Identify which cell holds the provided text, then report its (X, Y) central coordinate. 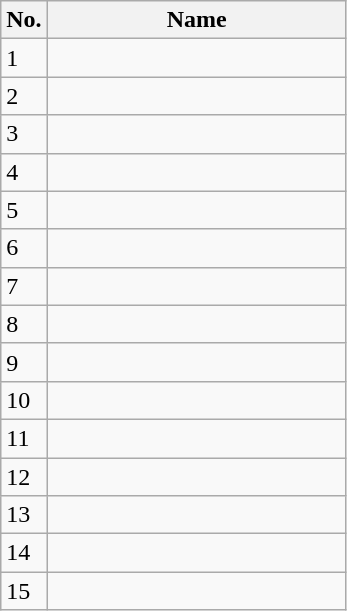
12 (24, 477)
7 (24, 286)
Name (196, 20)
8 (24, 324)
2 (24, 96)
15 (24, 591)
11 (24, 438)
9 (24, 362)
13 (24, 515)
5 (24, 210)
6 (24, 248)
3 (24, 134)
No. (24, 20)
10 (24, 400)
4 (24, 172)
1 (24, 58)
14 (24, 553)
